Pinpoint the cell where the given text exists, returning its [x, y] midpoint coordinate. 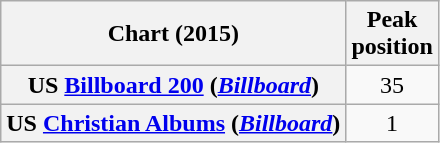
1 [392, 123]
35 [392, 85]
US Christian Albums (Billboard) [174, 123]
Chart (2015) [174, 34]
US Billboard 200 (Billboard) [174, 85]
Peakposition [392, 34]
